Output the [x, y] coordinate of the center of the cell containing the given text.  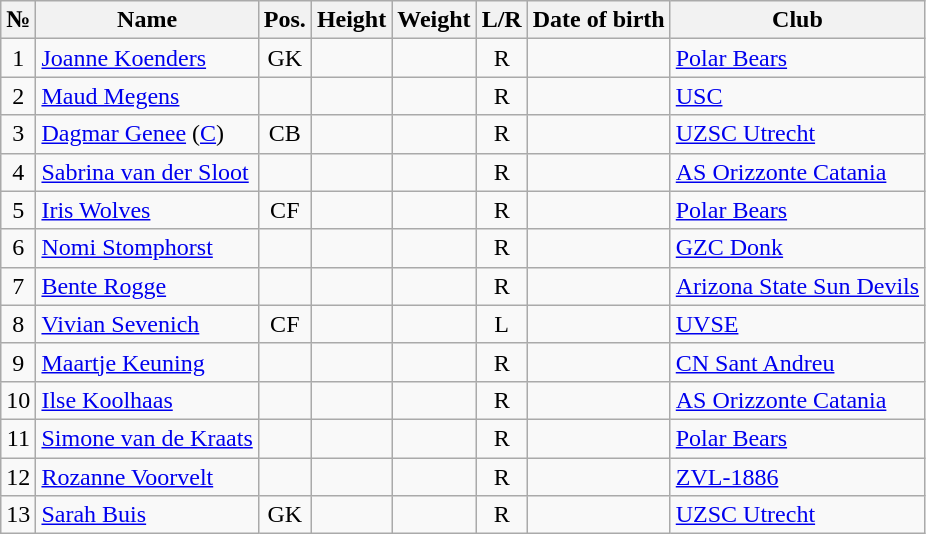
L/R [502, 20]
9 [18, 362]
Height [351, 20]
8 [18, 324]
4 [18, 172]
Dagmar Genee (C) [147, 134]
Rozanne Voorvelt [147, 477]
12 [18, 477]
13 [18, 515]
Ilse Koolhaas [147, 400]
1 [18, 58]
Arizona State Sun Devils [797, 286]
Sarah Buis [147, 515]
Sabrina van der Sloot [147, 172]
№ [18, 20]
Maud Megens [147, 96]
Vivian Sevenich [147, 324]
10 [18, 400]
Simone van de Kraats [147, 438]
Name [147, 20]
GZC Donk [797, 248]
6 [18, 248]
Weight [434, 20]
Date of birth [598, 20]
Joanne Koenders [147, 58]
Iris Wolves [147, 210]
Nomi Stomphorst [147, 248]
Club [797, 20]
L [502, 324]
ZVL-1886 [797, 477]
USC [797, 96]
Maartje Keuning [147, 362]
11 [18, 438]
Bente Rogge [147, 286]
2 [18, 96]
7 [18, 286]
UVSE [797, 324]
CB [284, 134]
Pos. [284, 20]
3 [18, 134]
5 [18, 210]
CN Sant Andreu [797, 362]
